Find where the given text appears and provide that cell's center as [x, y] coordinate. 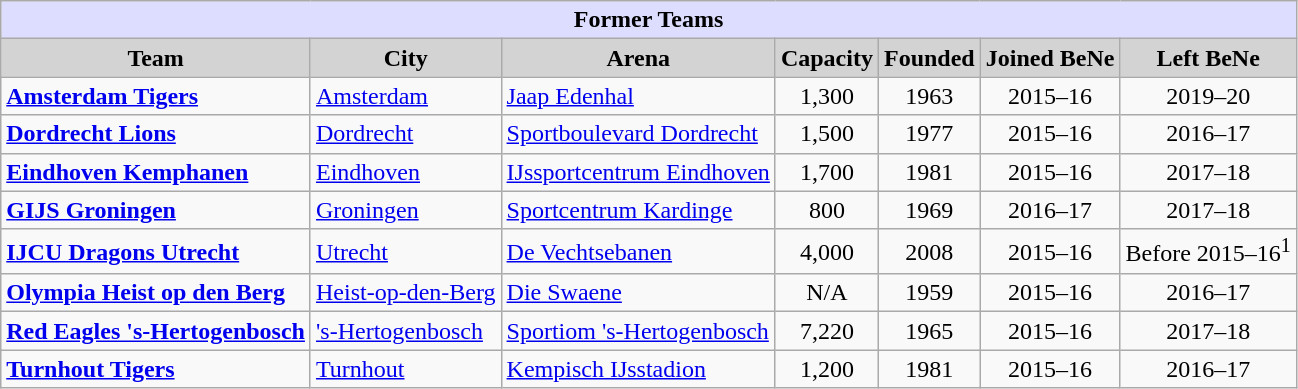
Red Eagles 's-Hertogenbosch [156, 331]
Utrecht [406, 252]
's-Hertogenbosch [406, 331]
Groningen [406, 210]
City [406, 58]
7,220 [826, 331]
2008 [929, 252]
Olympia Heist op den Berg [156, 293]
Sportiom 's-Hertogenbosch [638, 331]
Before 2015–161 [1208, 252]
Founded [929, 58]
1,500 [826, 134]
Left BeNe [1208, 58]
1963 [929, 96]
Eindhoven [406, 172]
1959 [929, 293]
Amsterdam Tigers [156, 96]
Capacity [826, 58]
Die Swaene [638, 293]
De Vechtsebanen [638, 252]
Joined BeNe [1050, 58]
1,700 [826, 172]
Sportcentrum Kardinge [638, 210]
Eindhoven Kemphanen [156, 172]
Turnhout [406, 369]
Turnhout Tigers [156, 369]
Arena [638, 58]
1,200 [826, 369]
Jaap Edenhal [638, 96]
IJCU Dragons Utrecht [156, 252]
Dordrecht Lions [156, 134]
Sportboulevard Dordrecht [638, 134]
800 [826, 210]
1,300 [826, 96]
GIJS Groningen [156, 210]
1965 [929, 331]
Former Teams [649, 20]
IJssportcentrum Eindhoven [638, 172]
Amsterdam [406, 96]
Heist-op-den-Berg [406, 293]
Team [156, 58]
1969 [929, 210]
N/A [826, 293]
1977 [929, 134]
4,000 [826, 252]
Dordrecht [406, 134]
2019–20 [1208, 96]
Kempisch IJsstadion [638, 369]
